Find where the given text appears and provide that cell's center as [x, y] coordinate. 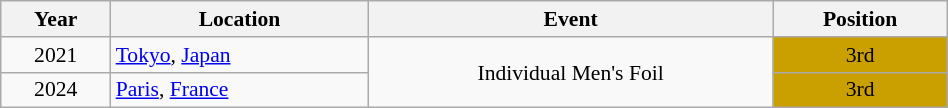
Paris, France [240, 90]
Individual Men's Foil [570, 72]
2021 [56, 55]
Event [570, 19]
2024 [56, 90]
Year [56, 19]
Tokyo, Japan [240, 55]
Location [240, 19]
Position [860, 19]
